Pinpoint the cell where the given text exists, returning its (x, y) midpoint coordinate. 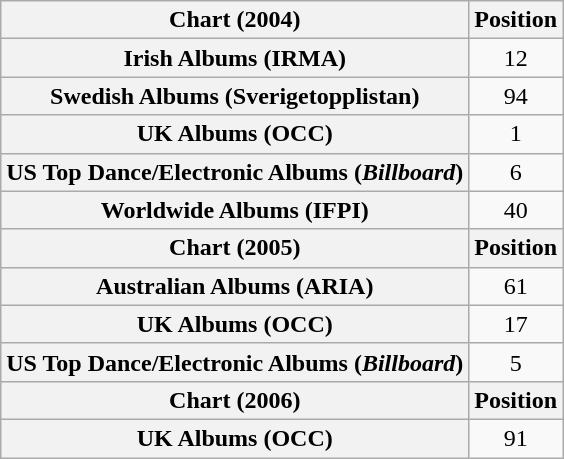
40 (516, 210)
1 (516, 134)
Swedish Albums (Sverigetopplistan) (235, 96)
5 (516, 362)
94 (516, 96)
Chart (2005) (235, 248)
6 (516, 172)
12 (516, 58)
17 (516, 324)
Chart (2004) (235, 20)
Chart (2006) (235, 400)
Worldwide Albums (IFPI) (235, 210)
91 (516, 438)
Australian Albums (ARIA) (235, 286)
61 (516, 286)
Irish Albums (IRMA) (235, 58)
